Pinpoint the cell where the given text exists, returning its (X, Y) midpoint coordinate. 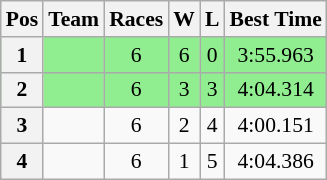
Best Time (276, 19)
4:04.314 (276, 90)
L (212, 19)
5 (212, 162)
3:55.963 (276, 55)
4:04.386 (276, 162)
0 (212, 55)
Team (74, 19)
Races (136, 19)
Pos (22, 19)
4:00.151 (276, 126)
W (184, 19)
